Output the [x, y] coordinate of the center of the cell containing the given text.  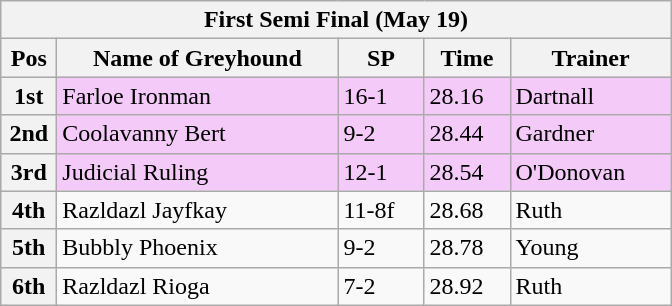
28.44 [467, 134]
Trainer [590, 58]
12-1 [381, 172]
1st [29, 96]
4th [29, 210]
28.68 [467, 210]
Judicial Ruling [198, 172]
28.16 [467, 96]
Young [590, 248]
Gardner [590, 134]
2nd [29, 134]
5th [29, 248]
SP [381, 58]
Coolavanny Bert [198, 134]
16-1 [381, 96]
O'Donovan [590, 172]
6th [29, 286]
11-8f [381, 210]
28.92 [467, 286]
Dartnall [590, 96]
7-2 [381, 286]
28.78 [467, 248]
Time [467, 58]
Razldazl Jayfkay [198, 210]
Pos [29, 58]
First Semi Final (May 19) [336, 20]
Farloe Ironman [198, 96]
Bubbly Phoenix [198, 248]
28.54 [467, 172]
Name of Greyhound [198, 58]
Razldazl Rioga [198, 286]
3rd [29, 172]
